Output the (x, y) coordinate of the center of the cell containing the given text.  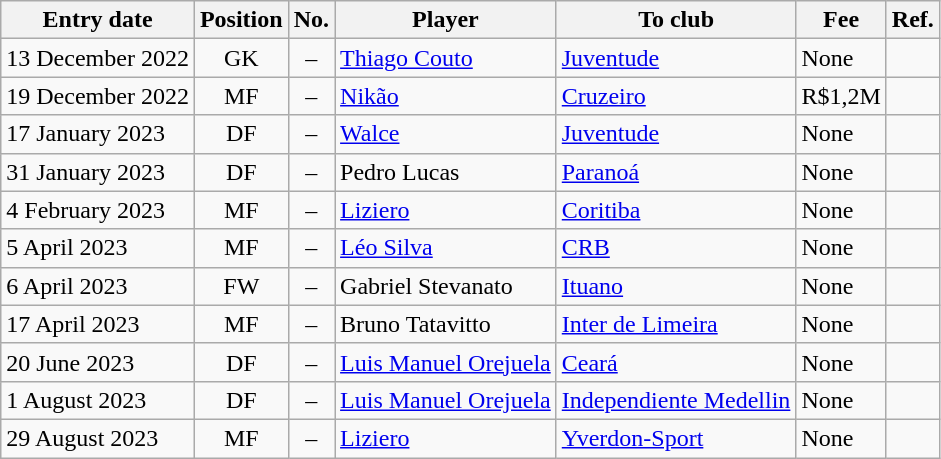
Gabriel Stevanato (446, 286)
Walce (446, 134)
GK (241, 58)
Cruzeiro (676, 96)
Position (241, 20)
13 December 2022 (98, 58)
CRB (676, 248)
19 December 2022 (98, 96)
1 August 2023 (98, 400)
To club (676, 20)
Player (446, 20)
Fee (841, 20)
Paranoá (676, 172)
Ituano (676, 286)
6 April 2023 (98, 286)
Ref. (912, 20)
17 April 2023 (98, 324)
Independiente Medellin (676, 400)
Yverdon-Sport (676, 438)
17 January 2023 (98, 134)
Inter de Limeira (676, 324)
Bruno Tatavitto (446, 324)
FW (241, 286)
Thiago Couto (446, 58)
29 August 2023 (98, 438)
Ceará (676, 362)
20 June 2023 (98, 362)
5 April 2023 (98, 248)
Coritiba (676, 210)
Léo Silva (446, 248)
R$1,2M (841, 96)
Nikão (446, 96)
4 February 2023 (98, 210)
Pedro Lucas (446, 172)
Entry date (98, 20)
31 January 2023 (98, 172)
No. (311, 20)
